Provide the (x, y) coordinate of the cell's center where the given text is located.  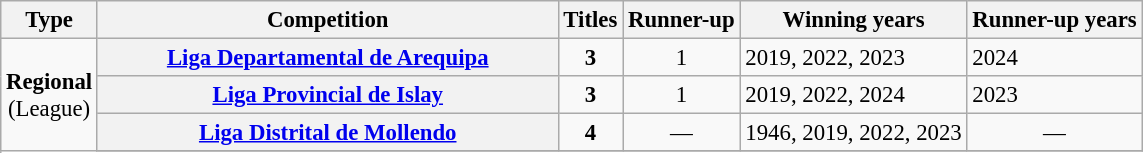
Liga Provincial de Islay (328, 95)
Winning years (854, 20)
2023 (1054, 95)
Runner-up (682, 20)
Liga Distrital de Mollendo (328, 133)
Regional(League) (50, 96)
2024 (1054, 58)
2019, 2022, 2023 (854, 58)
Liga Departamental de Arequipa (328, 58)
2019, 2022, 2024 (854, 95)
Competition (328, 20)
Runner-up years (1054, 20)
4 (590, 133)
Type (50, 20)
1946, 2019, 2022, 2023 (854, 133)
Titles (590, 20)
